Capture the cell that displays the provided text and extract its [X, Y] central coordinate. 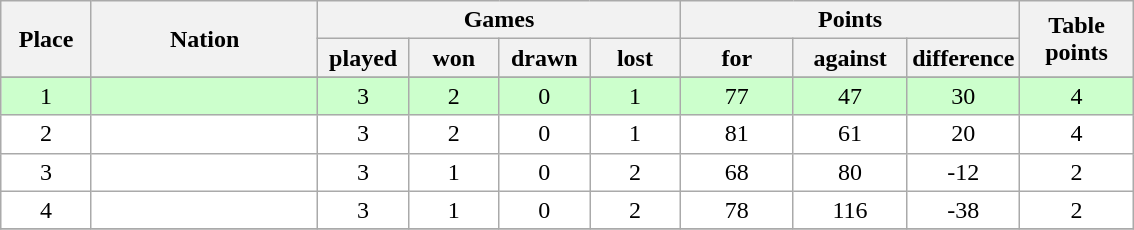
for [736, 58]
116 [850, 210]
drawn [544, 58]
played [364, 58]
77 [736, 96]
Games [499, 20]
Points [850, 20]
78 [736, 210]
lost [636, 58]
difference [964, 58]
won [454, 58]
-38 [964, 210]
30 [964, 96]
Tablepoints [1076, 39]
Place [46, 39]
Nation [204, 39]
61 [850, 134]
47 [850, 96]
80 [850, 172]
68 [736, 172]
against [850, 58]
81 [736, 134]
-12 [964, 172]
20 [964, 134]
